Return the [X, Y] coordinate for the center point of the cell that contains the specified text.  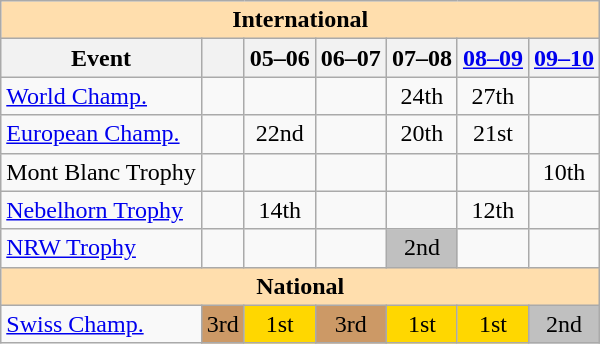
21st [492, 134]
24th [422, 96]
12th [492, 210]
International [300, 20]
European Champ. [101, 134]
09–10 [564, 58]
22nd [280, 134]
NRW Trophy [101, 248]
08–09 [492, 58]
05–06 [280, 58]
06–07 [350, 58]
Mont Blanc Trophy [101, 172]
World Champ. [101, 96]
20th [422, 134]
07–08 [422, 58]
National [300, 286]
Nebelhorn Trophy [101, 210]
Swiss Champ. [101, 324]
10th [564, 172]
27th [492, 96]
14th [280, 210]
Event [101, 58]
